Provide the [X, Y] coordinate of the cell's center where the given text is located.  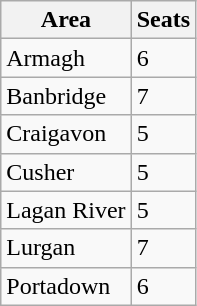
Lagan River [66, 210]
Seats [163, 20]
Lurgan [66, 248]
Area [66, 20]
Armagh [66, 58]
Craigavon [66, 134]
Banbridge [66, 96]
Cusher [66, 172]
Portadown [66, 286]
